Output the (x, y) coordinate of the center of the cell containing the given text.  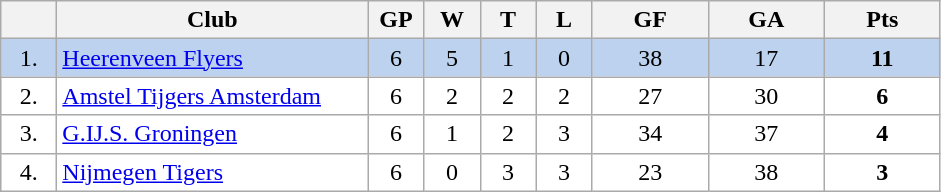
3. (29, 134)
23 (650, 172)
5 (452, 58)
Heerenveen Flyers (212, 58)
34 (650, 134)
4. (29, 172)
11 (882, 58)
T (508, 20)
Nijmegen Tigers (212, 172)
4 (882, 134)
30 (766, 96)
Amstel Tijgers Amsterdam (212, 96)
Club (212, 20)
2. (29, 96)
Pts (882, 20)
37 (766, 134)
GF (650, 20)
1. (29, 58)
G.IJ.S. Groningen (212, 134)
W (452, 20)
L (564, 20)
GP (396, 20)
27 (650, 96)
GA (766, 20)
17 (766, 58)
